Find where the given text appears and provide that cell's center as (x, y) coordinate. 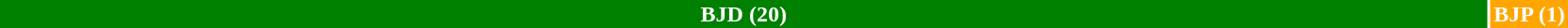
BJD (20) (743, 14)
BJP (1) (1528, 14)
